Return (x, y) of the center of cell containing provided text 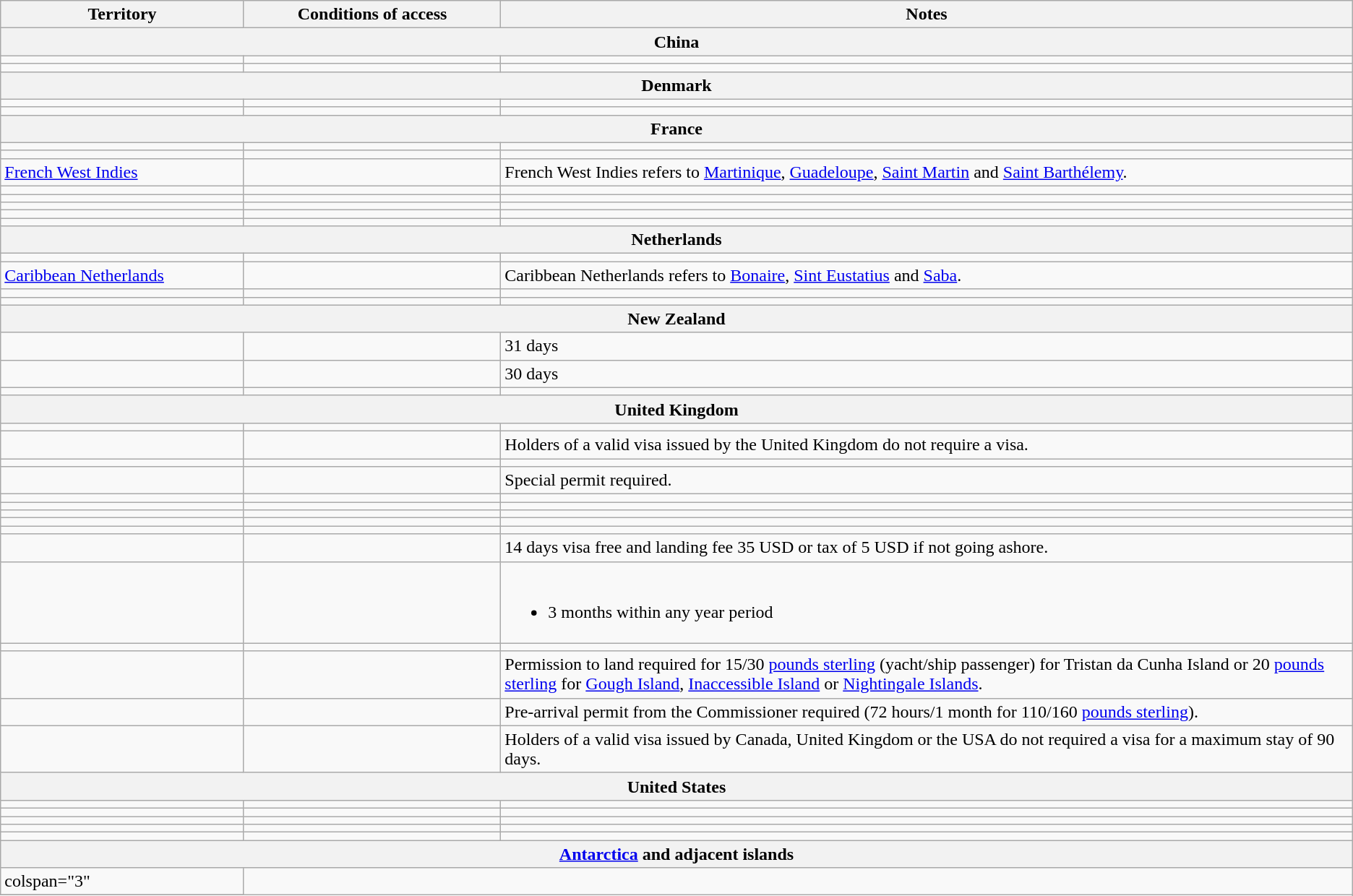
United Kingdom (676, 409)
Territory (123, 14)
United States (676, 786)
colspan="3" (123, 882)
30 days (927, 374)
3 months within any year period (927, 603)
Caribbean Netherlands (123, 275)
Pre-arrival permit from the Commissioner required (72 hours/1 month for 110/160 pounds sterling). (927, 712)
Conditions of access (371, 14)
Antarctica and adjacent islands (676, 854)
Special permit required. (927, 481)
Denmark (676, 85)
Holders of a valid visa issued by Canada, United Kingdom or the USA do not required a visa for a maximum stay of 90 days. (927, 749)
French West Indies refers to Martinique, Guadeloupe, Saint Martin and Saint Barthélemy. (927, 172)
French West Indies (123, 172)
14 days visa free and landing fee 35 USD or tax of 5 USD if not going ashore. (927, 548)
31 days (927, 346)
Notes (927, 14)
France (676, 129)
Netherlands (676, 240)
New Zealand (676, 319)
Caribbean Netherlands refers to Bonaire, Sint Eustatius and Saba. (927, 275)
China (676, 42)
Holders of a valid visa issued by the United Kingdom do not require a visa. (927, 444)
